Output the [x, y] coordinate of the center of the cell containing the given text.  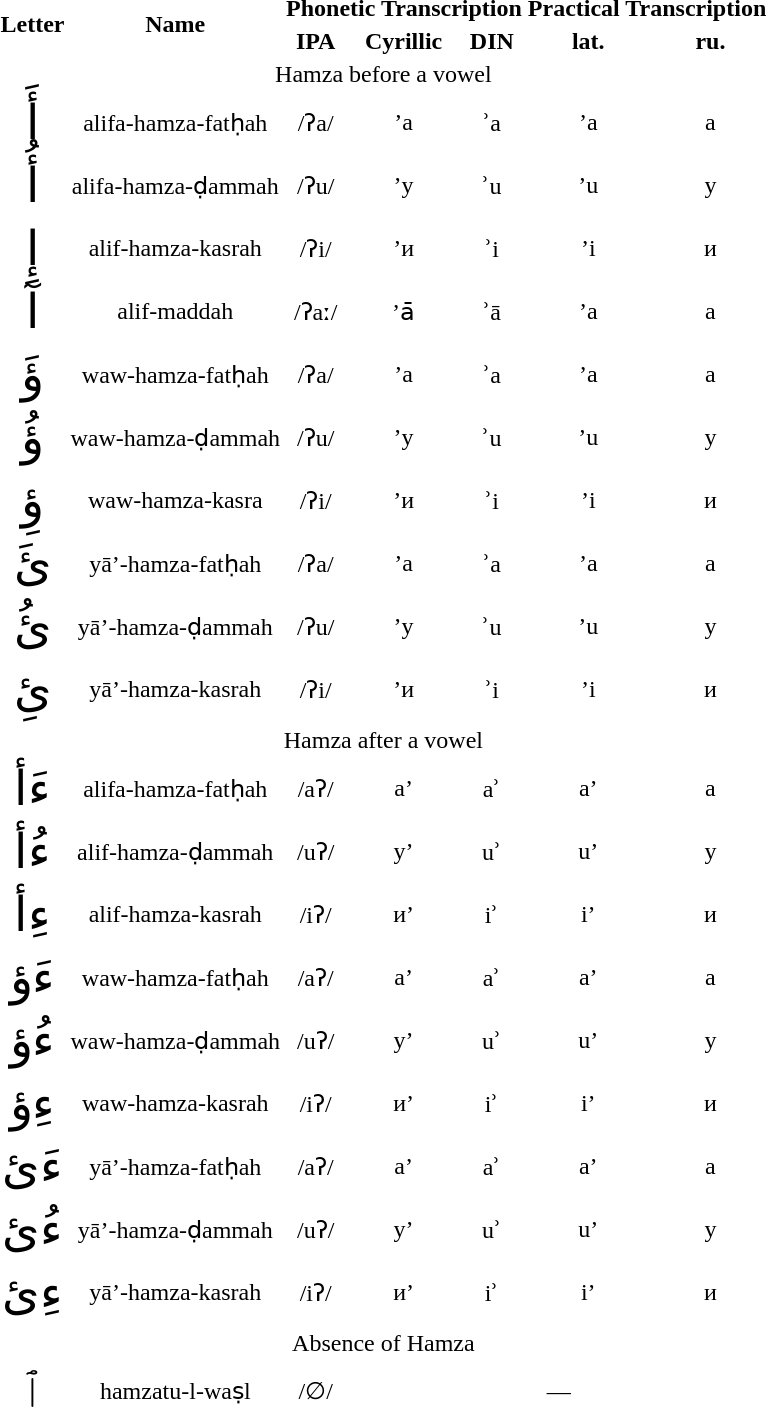
alif-hamza-ḍammah [176, 851]
waw-hamza-kasra [176, 500]
’а̄ [404, 311]
lat. [588, 41]
alifa-hamza-ḍammah [176, 185]
alif-maddah [176, 311]
Cyrillic [404, 41]
waw-hamza-kasrah [176, 1103]
DIN [492, 41]
ʾā [492, 311]
IPA [316, 41]
/ʔaː/ [316, 311]
